Return [x, y] of the center of cell containing provided text 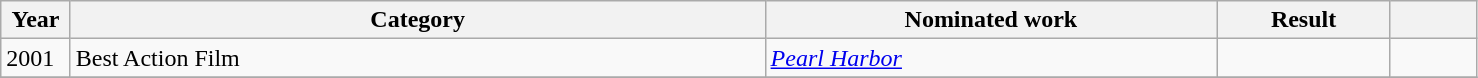
Result [1304, 20]
Best Action Film [418, 58]
Nominated work [991, 20]
Category [418, 20]
Pearl Harbor [991, 58]
2001 [36, 58]
Year [36, 20]
